From the cell containing the given text, extract its center point as [X, Y] coordinate. 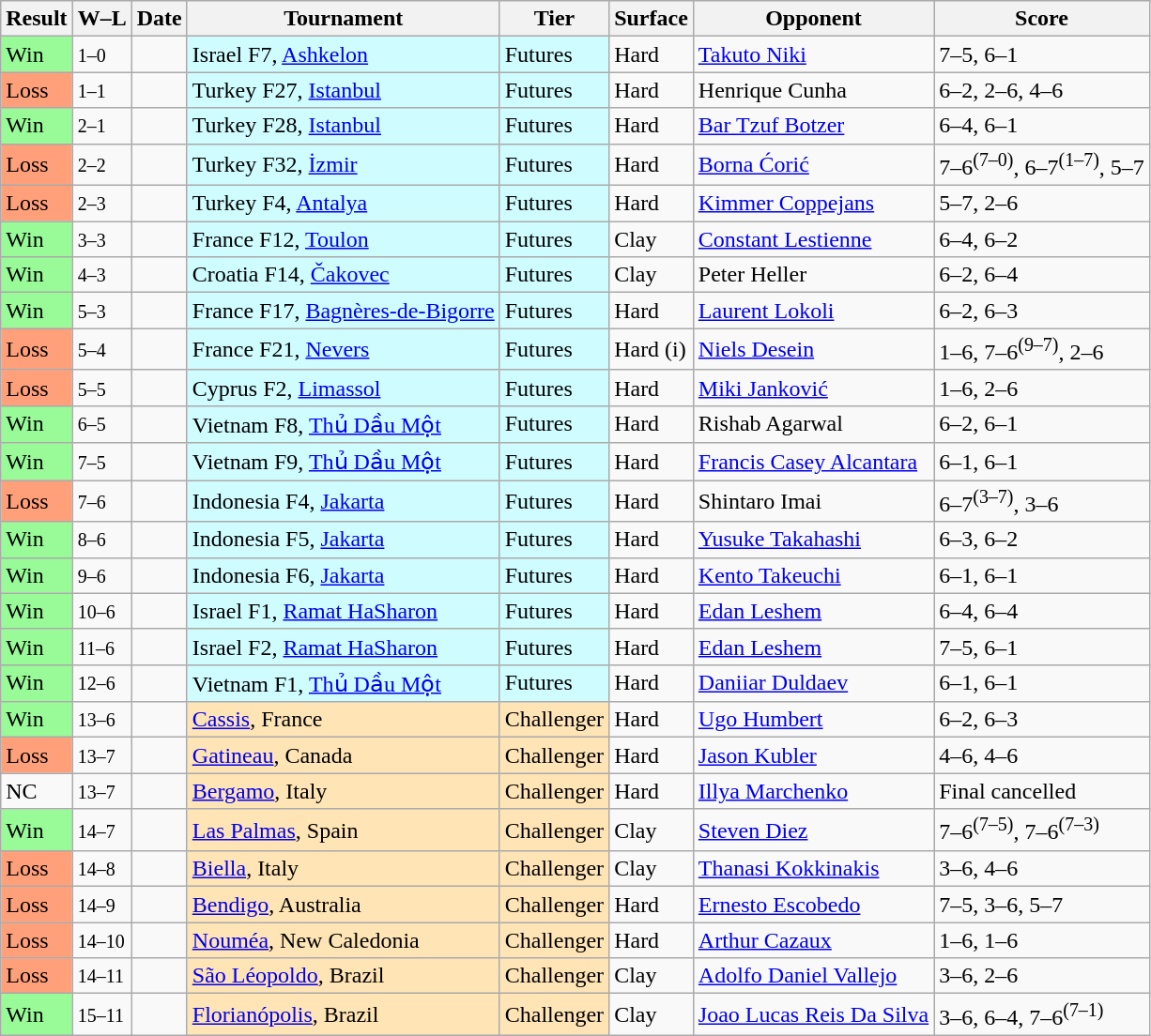
2–3 [101, 204]
11–6 [101, 647]
6–4, 6–4 [1042, 611]
3–3 [101, 239]
7–6(7–0), 6–7(1–7), 5–7 [1042, 165]
Kimmer Coppejans [813, 204]
Laurent Lokoli [813, 311]
Ugo Humbert [813, 720]
Croatia F14, Čakovec [344, 275]
Indonesia F6, Jakarta [344, 575]
1–1 [101, 90]
6–3, 6–2 [1042, 540]
Indonesia F4, Jakarta [344, 501]
13–6 [101, 720]
6–4, 6–2 [1042, 239]
Tier [554, 19]
NC [37, 791]
France F12, Toulon [344, 239]
Turkey F27, Istanbul [344, 90]
5–7, 2–6 [1042, 204]
1–6, 7–6(9–7), 2–6 [1042, 349]
Bergamo, Italy [344, 791]
Surface [652, 19]
Turkey F28, Istanbul [344, 126]
1–6, 2–6 [1042, 388]
Israel F7, Ashkelon [344, 54]
Indonesia F5, Jakarta [344, 540]
1–6, 1–6 [1042, 940]
Yusuke Takahashi [813, 540]
14–8 [101, 869]
France F17, Bagnères-de-Bigorre [344, 311]
Cyprus F2, Limassol [344, 388]
6–2, 6–1 [1042, 424]
Rishab Agarwal [813, 424]
Shintaro Imai [813, 501]
14–7 [101, 830]
9–6 [101, 575]
Kento Takeuchi [813, 575]
1–0 [101, 54]
Steven Diez [813, 830]
Score [1042, 19]
Turkey F32, İzmir [344, 165]
São Léopoldo, Brazil [344, 976]
Result [37, 19]
14–10 [101, 940]
15–11 [101, 1015]
3–6, 4–6 [1042, 869]
7–6 [101, 501]
Arthur Cazaux [813, 940]
Israel F2, Ramat HaSharon [344, 647]
8–6 [101, 540]
3–6, 6–4, 7–6(7–1) [1042, 1015]
Francis Casey Alcantara [813, 462]
Tournament [344, 19]
Bar Tzuf Botzer [813, 126]
Cassis, France [344, 720]
Henrique Cunha [813, 90]
Miki Janković [813, 388]
12–6 [101, 683]
Gatineau, Canada [344, 755]
Vietnam F1, Thủ Dầu Một [344, 683]
6–2, 2–6, 4–6 [1042, 90]
4–3 [101, 275]
Borna Ćorić [813, 165]
Takuto Niki [813, 54]
Turkey F4, Antalya [344, 204]
Hard (i) [652, 349]
10–6 [101, 611]
14–9 [101, 905]
Vietnam F8, Thủ Dầu Một [344, 424]
Date [160, 19]
Biella, Italy [344, 869]
Israel F1, Ramat HaSharon [344, 611]
2–1 [101, 126]
Adolfo Daniel Vallejo [813, 976]
7–5, 3–6, 5–7 [1042, 905]
7–6(7–5), 7–6(7–3) [1042, 830]
6–7(3–7), 3–6 [1042, 501]
6–4, 6–1 [1042, 126]
4–6, 4–6 [1042, 755]
3–6, 2–6 [1042, 976]
7–5 [101, 462]
Joao Lucas Reis Da Silva [813, 1015]
Las Palmas, Spain [344, 830]
14–11 [101, 976]
Daniiar Duldaev [813, 683]
W–L [101, 19]
Niels Desein [813, 349]
6–5 [101, 424]
Thanasi Kokkinakis [813, 869]
Constant Lestienne [813, 239]
France F21, Nevers [344, 349]
5–4 [101, 349]
Illya Marchenko [813, 791]
Florianópolis, Brazil [344, 1015]
Nouméa, New Caledonia [344, 940]
5–5 [101, 388]
Vietnam F9, Thủ Dầu Một [344, 462]
Peter Heller [813, 275]
Final cancelled [1042, 791]
Ernesto Escobedo [813, 905]
Jason Kubler [813, 755]
Bendigo, Australia [344, 905]
5–3 [101, 311]
2–2 [101, 165]
6–2, 6–4 [1042, 275]
Opponent [813, 19]
